Search for the cell housing the specified text and yield its (X, Y) center coordinate. 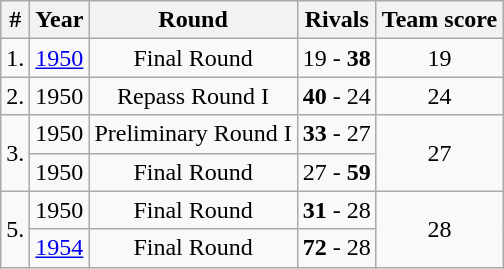
27 (439, 153)
19 (439, 58)
1. (16, 58)
72 - 28 (336, 248)
Year (60, 20)
2. (16, 96)
Rivals (336, 20)
1954 (60, 248)
33 - 27 (336, 134)
3. (16, 153)
31 - 28 (336, 210)
Team score (439, 20)
Repass Round I (193, 96)
Round (193, 20)
24 (439, 96)
40 - 24 (336, 96)
Preliminary Round I (193, 134)
27 - 59 (336, 172)
28 (439, 229)
# (16, 20)
19 - 38 (336, 58)
5. (16, 229)
